For the text-containing cell, return its midpoint in (X, Y) coordinate format. 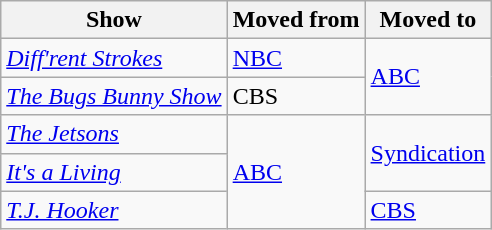
NBC (296, 58)
It's a Living (114, 172)
Diff'rent Strokes (114, 58)
Moved from (296, 20)
T.J. Hooker (114, 210)
Syndication (428, 153)
The Jetsons (114, 134)
Moved to (428, 20)
The Bugs Bunny Show (114, 96)
Show (114, 20)
